Scan for the cell matching the given text and deliver its [x, y] coordinate at center. 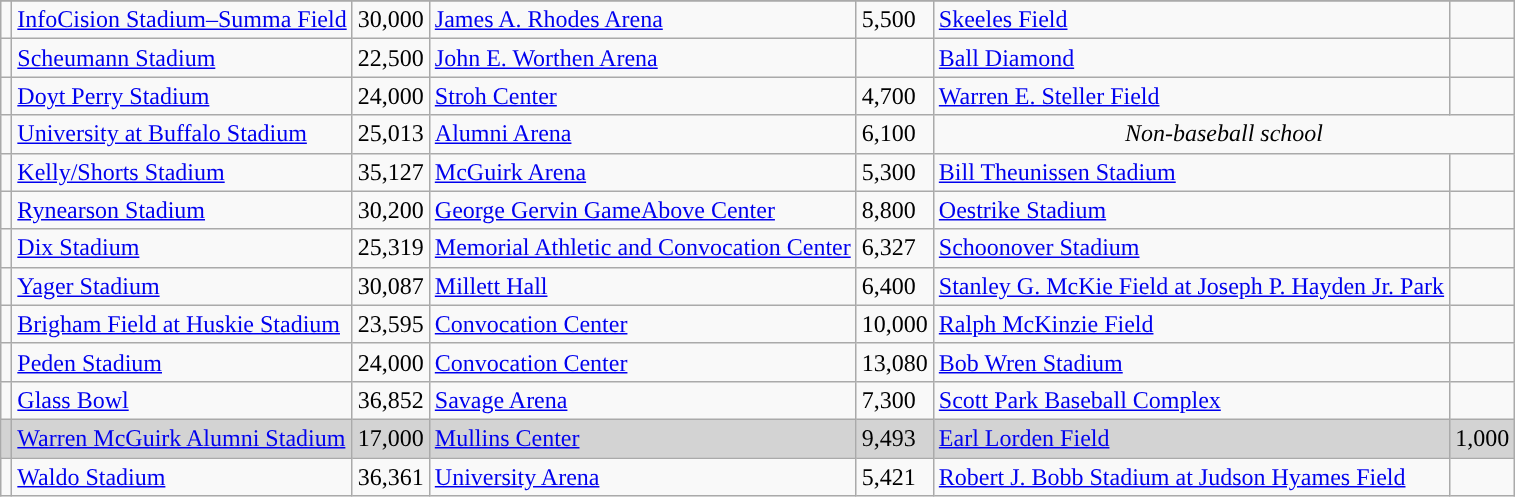
Glass Bowl [182, 400]
25,013 [390, 134]
Stroh Center [642, 96]
Kelly/Shorts Stadium [182, 172]
Yager Stadium [182, 286]
30,200 [390, 210]
Savage Arena [642, 400]
Mullins Center [642, 438]
6,100 [894, 134]
10,000 [894, 324]
InfoCision Stadium–Summa Field [182, 20]
Schoonover Stadium [1191, 248]
1,000 [1482, 438]
30,000 [390, 20]
Warren McGuirk Alumni Stadium [182, 438]
6,327 [894, 248]
Brigham Field at Huskie Stadium [182, 324]
Millett Hall [642, 286]
Scott Park Baseball Complex [1191, 400]
Oestrike Stadium [1191, 210]
Bill Theunissen Stadium [1191, 172]
George Gervin GameAbove Center [642, 210]
Scheumann Stadium [182, 58]
13,080 [894, 362]
University Arena [642, 477]
8,800 [894, 210]
Bob Wren Stadium [1191, 362]
5,300 [894, 172]
Ball Diamond [1191, 58]
30,087 [390, 286]
Warren E. Steller Field [1191, 96]
4,700 [894, 96]
Non-baseball school [1224, 134]
Dix Stadium [182, 248]
17,000 [390, 438]
25,319 [390, 248]
Waldo Stadium [182, 477]
9,493 [894, 438]
Robert J. Bobb Stadium at Judson Hyames Field [1191, 477]
Ralph McKinzie Field [1191, 324]
Doyt Perry Stadium [182, 96]
Memorial Athletic and Convocation Center [642, 248]
5,500 [894, 20]
23,595 [390, 324]
36,852 [390, 400]
36,361 [390, 477]
6,400 [894, 286]
Alumni Arena [642, 134]
McGuirk Arena [642, 172]
7,300 [894, 400]
University at Buffalo Stadium [182, 134]
Skeeles Field [1191, 20]
James A. Rhodes Arena [642, 20]
5,421 [894, 477]
Stanley G. McKie Field at Joseph P. Hayden Jr. Park [1191, 286]
Rynearson Stadium [182, 210]
Peden Stadium [182, 362]
John E. Worthen Arena [642, 58]
35,127 [390, 172]
22,500 [390, 58]
Earl Lorden Field [1191, 438]
